Locate the cell with the specified text and output its [x, y] center coordinate. 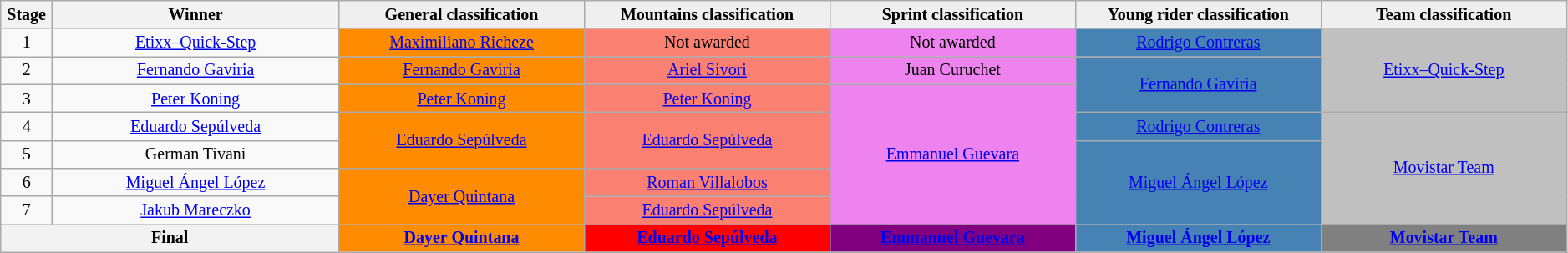
Winner [195, 15]
Roman Villalobos [707, 182]
Mountains classification [707, 15]
Young rider classification [1198, 15]
Ariel Sivori [707, 70]
6 [27, 182]
German Tivani [195, 154]
4 [27, 127]
Sprint classification [952, 15]
1 [27, 43]
3 [27, 99]
Jakub Mareczko [195, 210]
Juan Curuchet [952, 70]
General classification [462, 15]
2 [27, 70]
Final [170, 239]
Stage [27, 15]
5 [27, 154]
7 [27, 210]
Maximiliano Richeze [462, 43]
Team classification [1444, 15]
